For the text-containing cell, return its midpoint in (X, Y) coordinate format. 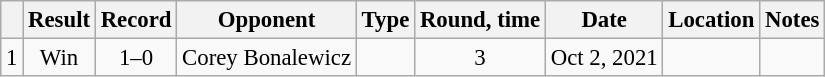
Opponent (267, 20)
Type (385, 20)
Corey Bonalewicz (267, 58)
Location (712, 20)
Notes (792, 20)
Oct 2, 2021 (604, 58)
Result (60, 20)
Record (136, 20)
1 (12, 58)
Date (604, 20)
1–0 (136, 58)
3 (480, 58)
Round, time (480, 20)
Win (60, 58)
